Output the [X, Y] coordinate of the center of the cell containing the given text.  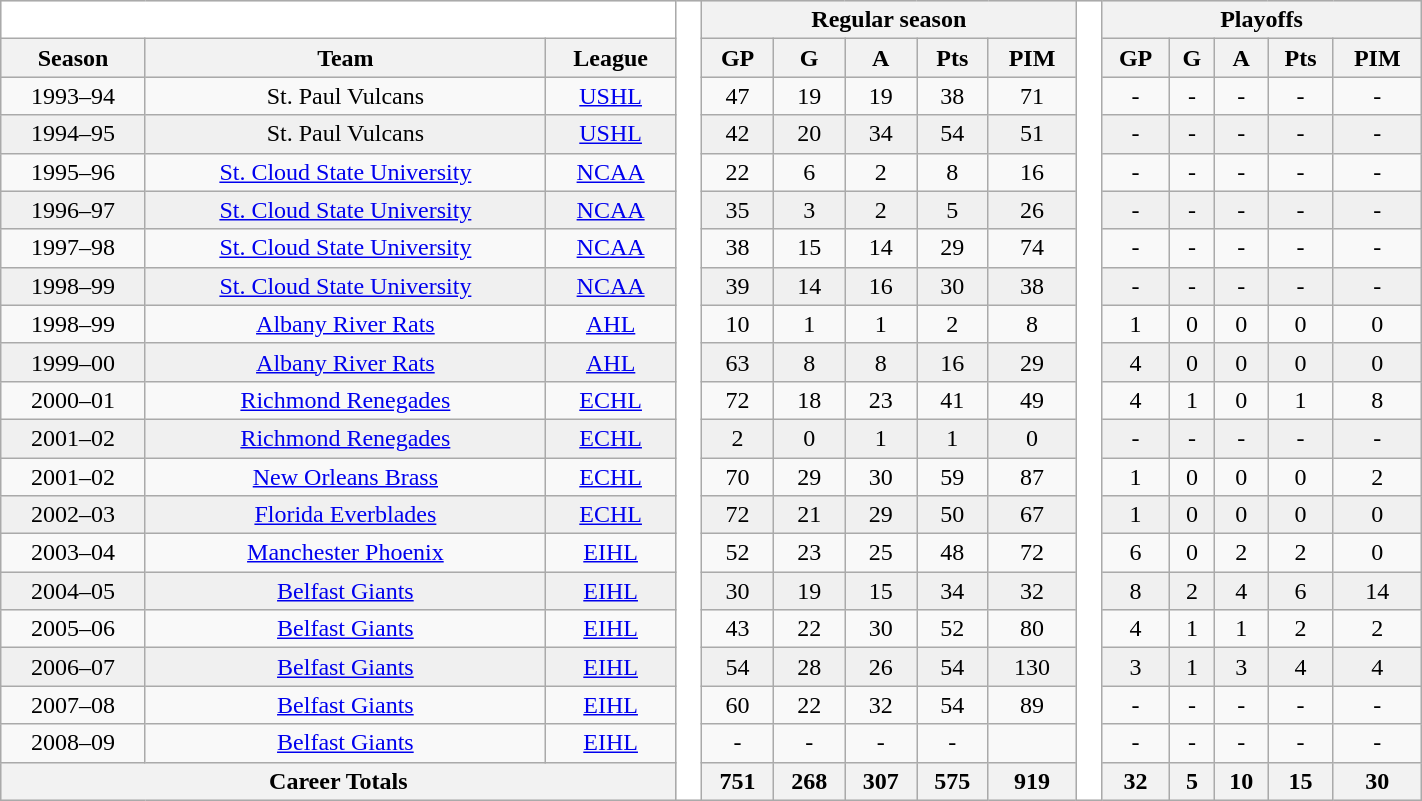
1999–00 [74, 362]
39 [738, 286]
2004–05 [74, 591]
50 [952, 515]
1997–98 [74, 248]
1993–94 [74, 96]
63 [738, 362]
1995–96 [74, 172]
28 [809, 667]
47 [738, 96]
21 [809, 515]
New Orleans Brass [345, 477]
2002–03 [74, 515]
1996–97 [74, 210]
87 [1032, 477]
70 [738, 477]
71 [1032, 96]
2007–08 [74, 705]
25 [881, 553]
Florida Everblades [345, 515]
18 [809, 400]
43 [738, 629]
51 [1032, 134]
Regular season [889, 20]
49 [1032, 400]
74 [1032, 248]
35 [738, 210]
130 [1032, 667]
Team [345, 58]
307 [881, 781]
1994–95 [74, 134]
41 [952, 400]
751 [738, 781]
919 [1032, 781]
League [610, 58]
89 [1032, 705]
60 [738, 705]
20 [809, 134]
Manchester Phoenix [345, 553]
Playoffs [1262, 20]
59 [952, 477]
Career Totals [338, 781]
48 [952, 553]
42 [738, 134]
2006–07 [74, 667]
268 [809, 781]
2000–01 [74, 400]
2005–06 [74, 629]
80 [1032, 629]
2008–09 [74, 743]
575 [952, 781]
Season [74, 58]
67 [1032, 515]
2003–04 [74, 553]
